Identify which cell holds the provided text, then report its [X, Y] central coordinate. 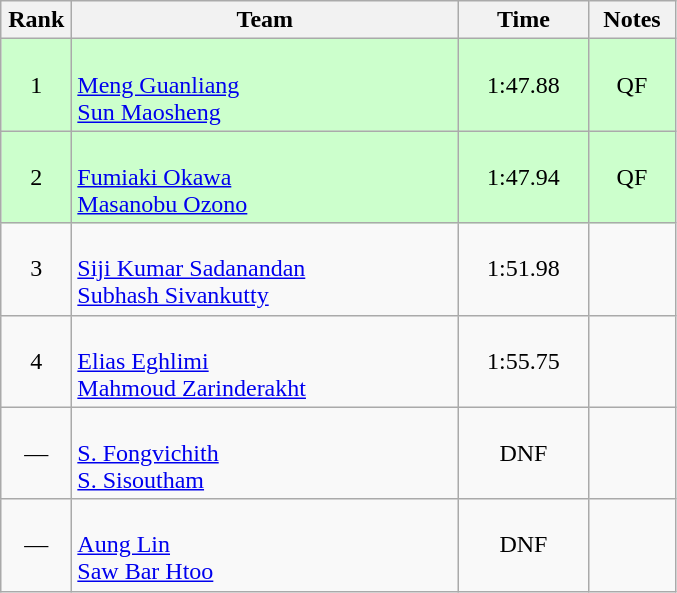
Fumiaki OkawaMasanobu Ozono [265, 177]
1:51.98 [524, 269]
4 [36, 361]
Rank [36, 20]
S. FongvichithS. Sisoutham [265, 453]
1:55.75 [524, 361]
Elias EghlimiMahmoud Zarinderakht [265, 361]
1:47.88 [524, 85]
Siji Kumar SadanandanSubhash Sivankutty [265, 269]
Aung LinSaw Bar Htoo [265, 545]
2 [36, 177]
1 [36, 85]
Team [265, 20]
Meng GuanliangSun Maosheng [265, 85]
3 [36, 269]
Notes [632, 20]
1:47.94 [524, 177]
Time [524, 20]
